Determine the [X, Y] coordinate at the center of the cell enclosing the given text.  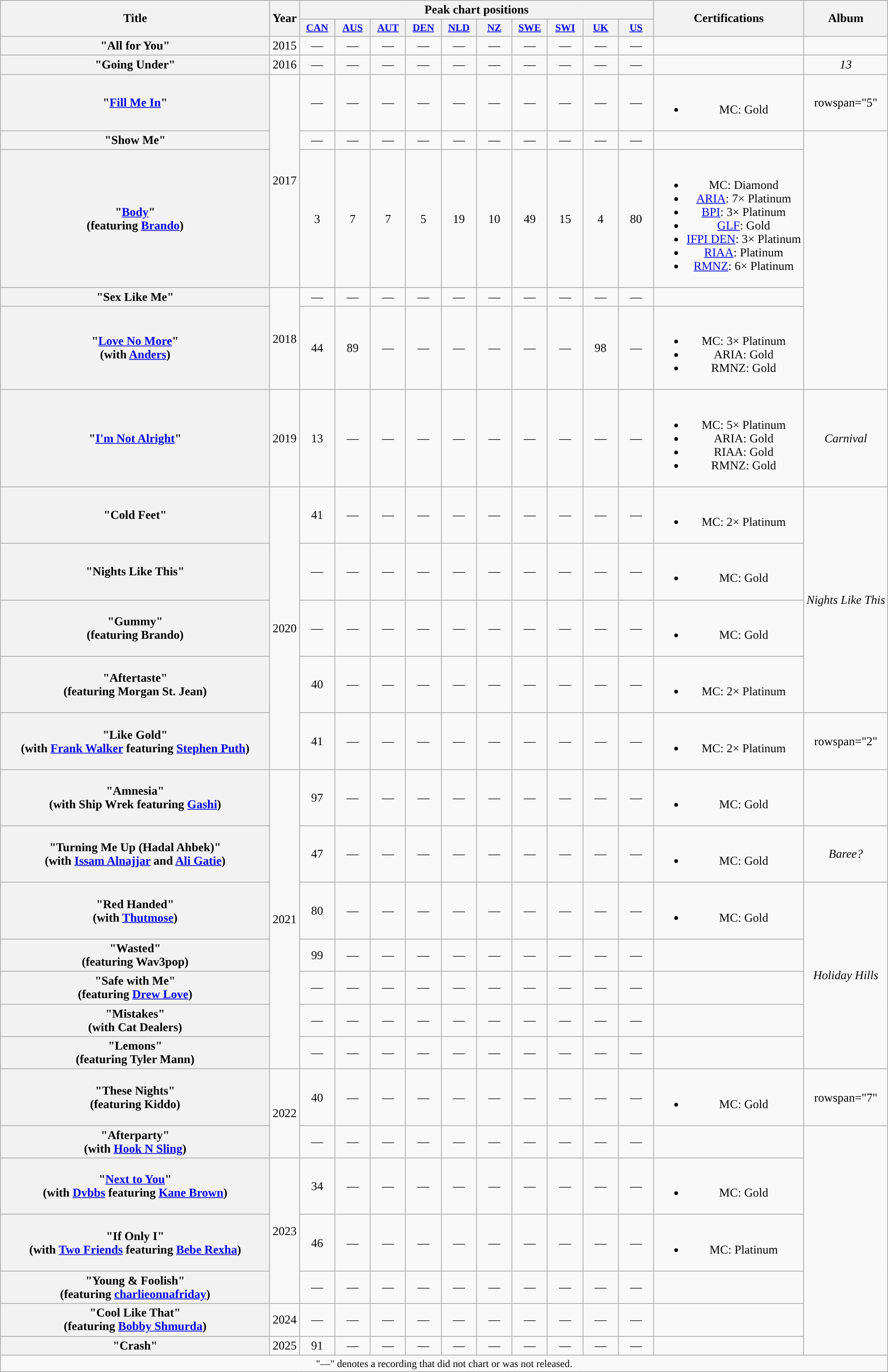
2025 [285, 1346]
Holiday Hills [845, 976]
5 [423, 219]
Year [285, 18]
"I'm Not Alright" [135, 438]
10 [494, 219]
"Safe with Me"(featuring Drew Love) [135, 988]
"Fill Me In" [135, 103]
"Like Gold" (with Frank Walker featuring Stephen Puth) [135, 741]
"Lemons"(featuring Tyler Mann) [135, 1053]
MC: DiamondARIA: 7× PlatinumBPI: 3× PlatinumGLF: GoldIFPI DEN: 3× PlatinumRIAA: PlatinumRMNZ: 6× Platinum [728, 219]
NZ [494, 28]
2018 [285, 339]
rowspan="7" [845, 1098]
"Amnesia"(with Ship Wrek featuring Gashi) [135, 798]
Title [135, 18]
"Body"(featuring Brando) [135, 219]
NLD [459, 28]
89 [353, 348]
"Cool Like That"(featuring Bobby Shmurda) [135, 1320]
"Next to You"(with Dvbbs featuring Kane Brown) [135, 1187]
rowspan="2" [845, 741]
MC: 5× PlatinumARIA: GoldRIAA: GoldRMNZ: Gold [728, 438]
Nights Like This [845, 600]
"All for You" [135, 45]
"Show Me" [135, 140]
"Sex Like Me" [135, 297]
AUT [388, 28]
44 [317, 348]
"—" denotes a recording that did not chart or was not released. [444, 1364]
3 [317, 219]
MC: 3× PlatinumARIA: GoldRMNZ: Gold [728, 348]
91 [317, 1346]
"Young & Foolish"(featuring charlieonnafriday) [135, 1288]
2017 [285, 181]
DEN [423, 28]
99 [317, 955]
"Mistakes"(with Cat Dealers) [135, 1021]
2022 [285, 1114]
US [636, 28]
"Red Handed"(with Thutmose) [135, 911]
49 [530, 219]
rowspan="5" [845, 103]
2015 [285, 45]
MC: Platinum [728, 1243]
15 [565, 219]
2023 [285, 1231]
Baree? [845, 854]
"Nights Like This" [135, 572]
"Wasted"(featuring Wav3pop) [135, 955]
2021 [285, 919]
"Afterparty"(with Hook N Sling) [135, 1142]
AUS [353, 28]
"Cold Feet" [135, 515]
34 [317, 1187]
UK [601, 28]
4 [601, 219]
2020 [285, 628]
"If Only I"(with Two Friends featuring Bebe Rexha) [135, 1243]
CAN [317, 28]
Peak chart positions [477, 10]
"These Nights"(featuring Kiddo) [135, 1098]
46 [317, 1243]
2019 [285, 438]
"Crash" [135, 1346]
SWE [530, 28]
"Love No More"(with Anders) [135, 348]
Carnival [845, 438]
98 [601, 348]
2016 [285, 65]
"Going Under" [135, 65]
"Aftertaste"(featuring Morgan St. Jean) [135, 685]
"Gummy"(featuring Brando) [135, 628]
2024 [285, 1320]
Album [845, 18]
97 [317, 798]
Certifications [728, 18]
SWI [565, 28]
47 [317, 854]
"Turning Me Up (Hadal Ahbek)"(with Issam Alnajjar and Ali Gatie) [135, 854]
19 [459, 219]
